For the text-containing cell, return its midpoint in (x, y) coordinate format. 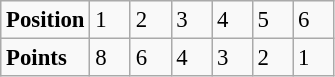
8 (110, 58)
Position (46, 20)
5 (272, 20)
Points (46, 58)
